Scan for the cell matching the given text and deliver its [X, Y] coordinate at center. 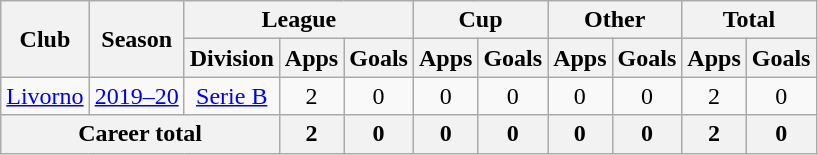
Division [232, 58]
League [298, 20]
Career total [140, 134]
Cup [480, 20]
Club [45, 39]
2019–20 [136, 96]
Serie B [232, 96]
Livorno [45, 96]
Season [136, 39]
Total [749, 20]
Other [615, 20]
